From the cell containing the given text, extract its center point as [x, y] coordinate. 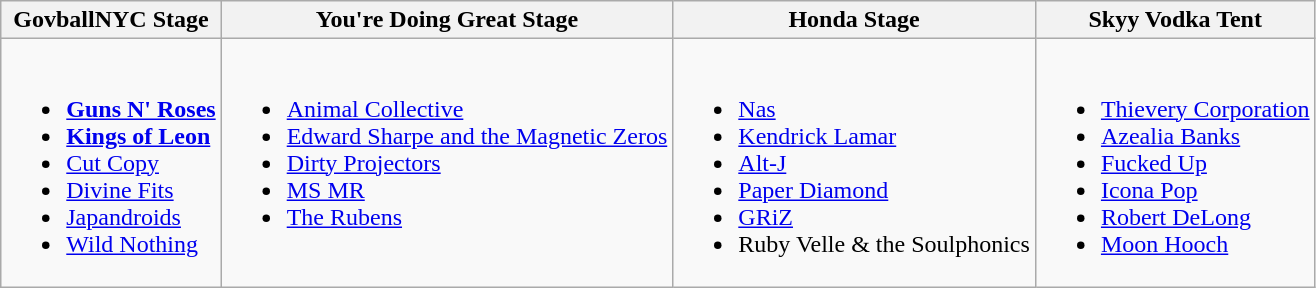
GovballNYC Stage [111, 20]
You're Doing Great Stage [447, 20]
Guns N' RosesKings of LeonCut CopyDivine FitsJapandroidsWild Nothing [111, 163]
Honda Stage [854, 20]
Thievery CorporationAzealia BanksFucked UpIcona PopRobert DeLongMoon Hooch [1175, 163]
Animal CollectiveEdward Sharpe and the Magnetic ZerosDirty ProjectorsMS MRThe Rubens [447, 163]
Skyy Vodka Tent [1175, 20]
NasKendrick LamarAlt-JPaper DiamondGRiZRuby Velle & the Soulphonics [854, 163]
